Output the (x, y) coordinate of the center of the cell containing the given text.  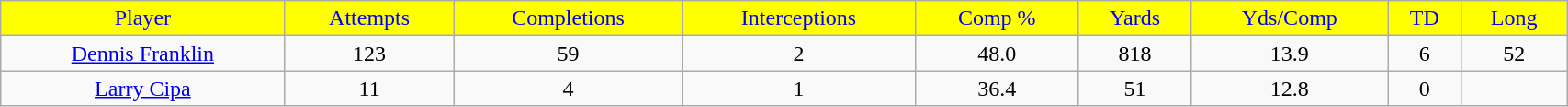
Comp % (997, 18)
Yds/Comp (1290, 18)
Interceptions (799, 18)
0 (1425, 89)
TD (1425, 18)
51 (1135, 89)
Attempts (369, 18)
Completions (568, 18)
59 (568, 53)
Yards (1135, 18)
Long (1514, 18)
11 (369, 89)
6 (1425, 53)
Larry Cipa (143, 89)
13.9 (1290, 53)
Player (143, 18)
52 (1514, 53)
2 (799, 53)
48.0 (997, 53)
12.8 (1290, 89)
1 (799, 89)
36.4 (997, 89)
4 (568, 89)
818 (1135, 53)
Dennis Franklin (143, 53)
123 (369, 53)
